Provide the (x, y) coordinate of the cell's center where the given text is located.  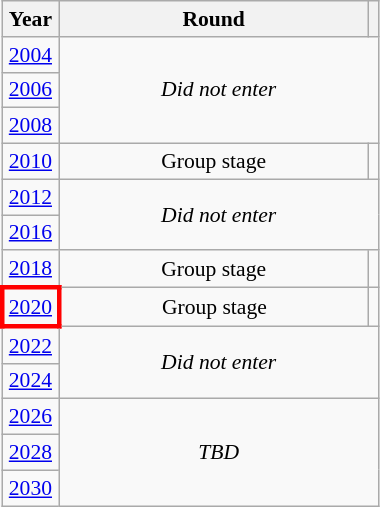
2010 (30, 162)
Year (30, 19)
2030 (30, 488)
2028 (30, 453)
2004 (30, 55)
2024 (30, 381)
2006 (30, 90)
2022 (30, 344)
2016 (30, 233)
2008 (30, 126)
2020 (30, 308)
Round (214, 19)
TBD (219, 452)
2012 (30, 197)
2026 (30, 417)
2018 (30, 270)
